Determine the (x, y) coordinate at the center of the cell enclosing the given text.  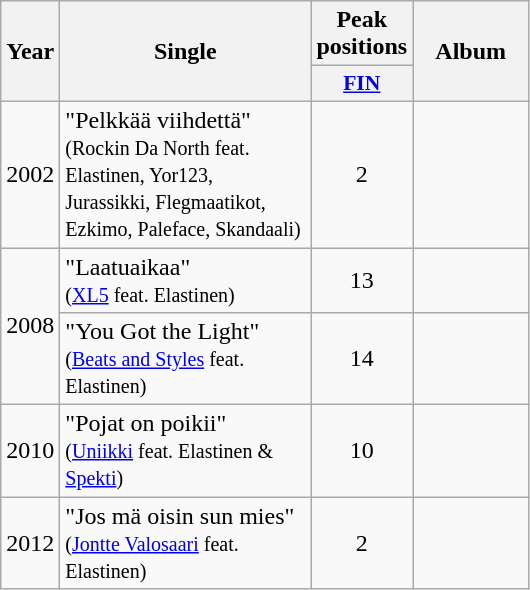
FIN (362, 84)
2002 (30, 174)
"Pojat on poikii" (Uniikki feat. Elastinen & Spekti) (186, 451)
10 (362, 451)
Single (186, 52)
2008 (30, 326)
"Pelkkää viihdettä" (Rockin Da North feat. Elastinen, Yor123, Jurassikki, Flegmaatikot, Ezkimo, Paleface, Skandaali) (186, 174)
14 (362, 359)
"Jos mä oisin sun mies" (Jontte Valosaari feat. Elastinen) (186, 543)
Peak positions (362, 34)
Year (30, 52)
Album (471, 52)
"Laatuaikaa" (XL5 feat. Elastinen) (186, 280)
13 (362, 280)
2012 (30, 543)
"You Got the Light" (Beats and Styles feat. Elastinen) (186, 359)
2010 (30, 451)
